Extract the (X, Y) coordinate from the center of the cell holding the provided text.  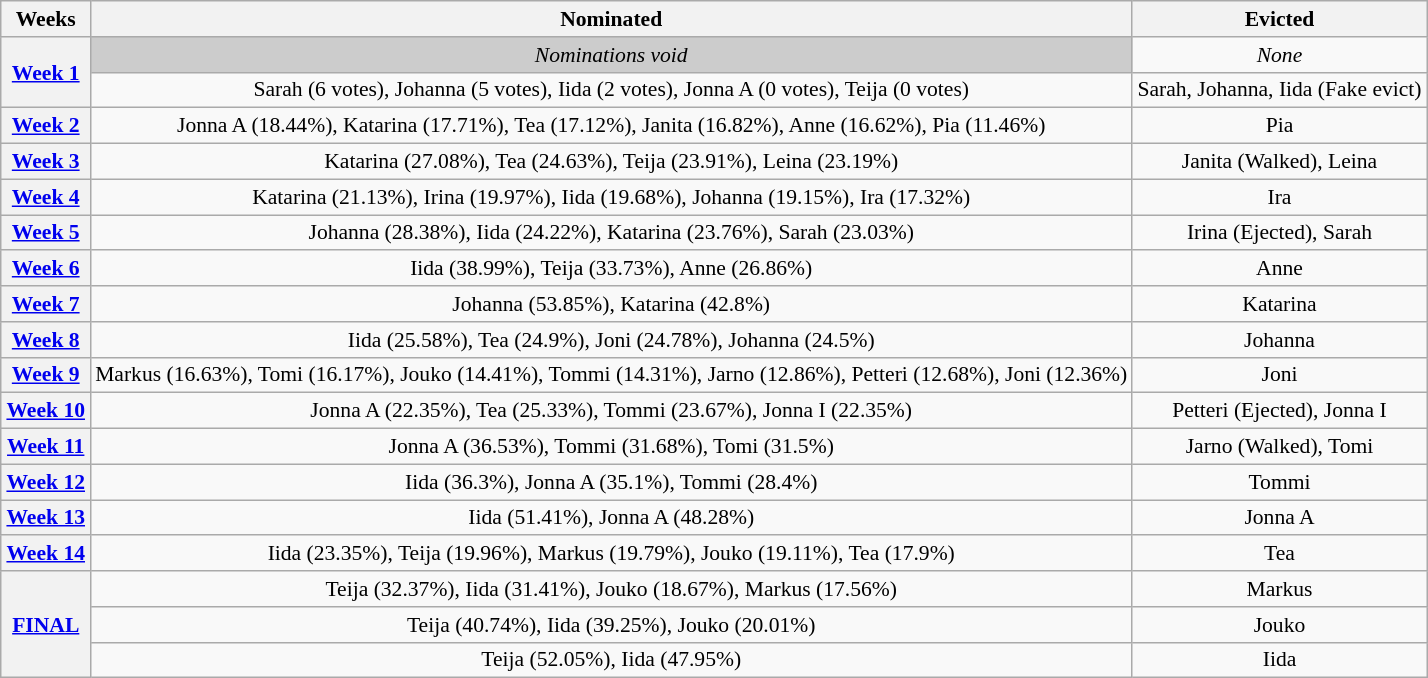
Sarah (6 votes), Johanna (5 votes), Iida (2 votes), Jonna A (0 votes), Teija (0 votes) (611, 90)
Jonna A (22.35%), Tea (25.33%), Tommi (23.67%), Jonna I (22.35%) (611, 411)
Week 3 (46, 162)
Markus (1279, 589)
Iida (36.3%), Jonna A (35.1%), Tommi (28.4%) (611, 482)
Johanna (1279, 340)
Anne (1279, 269)
Tea (1279, 554)
Irina (Ejected), Sarah (1279, 233)
Teija (40.74%), Iida (39.25%), Jouko (20.01%) (611, 625)
Janita (Walked), Leina (1279, 162)
Week 12 (46, 482)
Week 5 (46, 233)
Pia (1279, 126)
Week 2 (46, 126)
Johanna (28.38%), Iida (24.22%), Katarina (23.76%), Sarah (23.03%) (611, 233)
Iida (1279, 660)
Week 7 (46, 304)
Ira (1279, 197)
Jonna A (18.44%), Katarina (17.71%), Tea (17.12%), Janita (16.82%), Anne (16.62%), Pia (11.46%) (611, 126)
Sarah, Johanna, Iida (Fake evict) (1279, 90)
Markus (16.63%), Tomi (16.17%), Jouko (14.41%), Tommi (14.31%), Jarno (12.86%), Petteri (12.68%), Joni (12.36%) (611, 375)
Joni (1279, 375)
Weeks (46, 19)
FINAL (46, 624)
Jouko (1279, 625)
Jonna A (1279, 518)
Katarina (21.13%), Irina (19.97%), Iida (19.68%), Johanna (19.15%), Ira (17.32%) (611, 197)
Week 8 (46, 340)
Week 11 (46, 447)
Evicted (1279, 19)
Week 9 (46, 375)
Week 14 (46, 554)
Katarina (1279, 304)
Iida (25.58%), Tea (24.9%), Joni (24.78%), Johanna (24.5%) (611, 340)
Iida (51.41%), Jonna A (48.28%) (611, 518)
Week 6 (46, 269)
Petteri (Ejected), Jonna I (1279, 411)
Nominations void (611, 55)
Jonna A (36.53%), Tommi (31.68%), Tomi (31.5%) (611, 447)
Week 4 (46, 197)
Jarno (Walked), Tomi (1279, 447)
Nominated (611, 19)
Tommi (1279, 482)
Teija (32.37%), Iida (31.41%), Jouko (18.67%), Markus (17.56%) (611, 589)
None (1279, 55)
Teija (52.05%), Iida (47.95%) (611, 660)
Katarina (27.08%), Tea (24.63%), Teija (23.91%), Leina (23.19%) (611, 162)
Iida (38.99%), Teija (33.73%), Anne (26.86%) (611, 269)
Week 1 (46, 72)
Week 10 (46, 411)
Week 13 (46, 518)
Iida (23.35%), Teija (19.96%), Markus (19.79%), Jouko (19.11%), Tea (17.9%) (611, 554)
Johanna (53.85%), Katarina (42.8%) (611, 304)
